Extract the (X, Y) coordinate from the center of the cell holding the provided text.  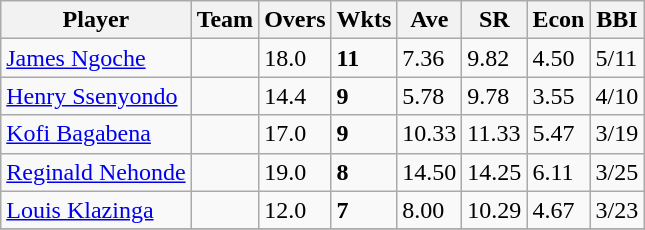
5.78 (430, 96)
Wkts (364, 20)
10.29 (494, 210)
19.0 (295, 172)
6.11 (558, 172)
Ave (430, 20)
4.50 (558, 58)
3/23 (617, 210)
BBI (617, 20)
Player (96, 20)
12.0 (295, 210)
11 (364, 58)
7.36 (430, 58)
5/11 (617, 58)
4.67 (558, 210)
SR (494, 20)
7 (364, 210)
Louis Klazinga (96, 210)
Overs (295, 20)
14.25 (494, 172)
Reginald Nehonde (96, 172)
Kofi Bagabena (96, 134)
10.33 (430, 134)
3/19 (617, 134)
James Ngoche (96, 58)
17.0 (295, 134)
8.00 (430, 210)
Team (225, 20)
11.33 (494, 134)
9.78 (494, 96)
Econ (558, 20)
8 (364, 172)
3/25 (617, 172)
4/10 (617, 96)
18.0 (295, 58)
14.50 (430, 172)
14.4 (295, 96)
9.82 (494, 58)
3.55 (558, 96)
Henry Ssenyondo (96, 96)
5.47 (558, 134)
